Capture the cell that displays the provided text and extract its (X, Y) central coordinate. 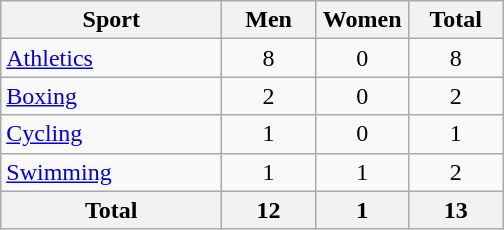
13 (456, 210)
Swimming (112, 172)
Cycling (112, 134)
Athletics (112, 58)
12 (269, 210)
Women (362, 20)
Men (269, 20)
Boxing (112, 96)
Sport (112, 20)
